Return the [x, y] coordinate for the center point of the cell that contains the specified text.  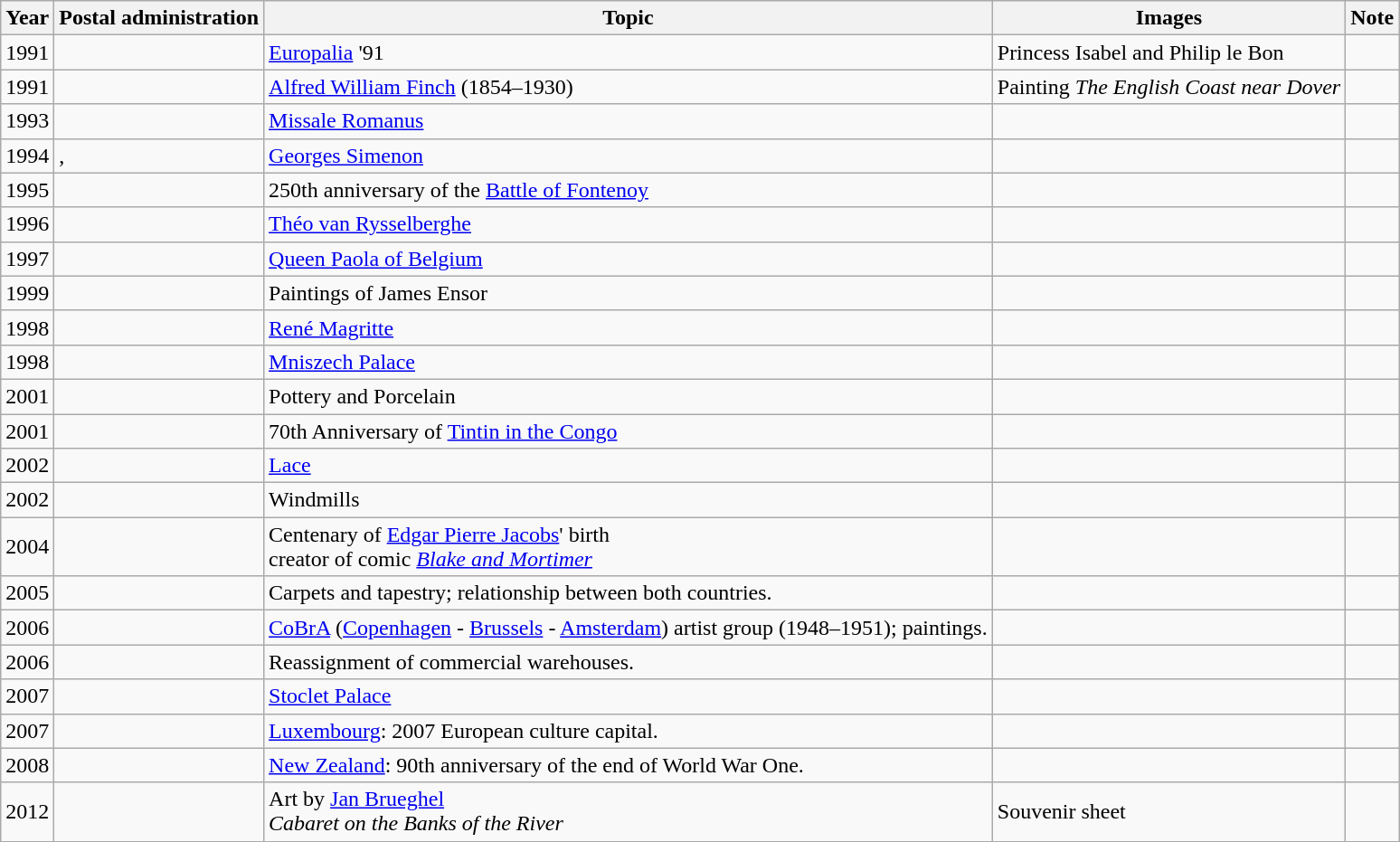
Missale Romanus [629, 121]
Lace [629, 466]
Souvenir sheet [1168, 812]
70th Anniversary of Tintin in the Congo [629, 431]
Queen Paola of Belgium [629, 259]
, [159, 156]
1995 [27, 190]
2012 [27, 812]
1999 [27, 293]
2008 [27, 765]
Mniszech Palace [629, 362]
Painting The English Coast near Dover [1168, 87]
Paintings of James Ensor [629, 293]
2004 [27, 546]
New Zealand: 90th anniversary of the end of World War One. [629, 765]
René Magritte [629, 327]
Topic [629, 18]
Images [1168, 18]
1994 [27, 156]
Carpets and tapestry; relationship between both countries. [629, 593]
Georges Simenon [629, 156]
Pottery and Porcelain [629, 396]
Théo van Rysselberghe [629, 224]
1996 [27, 224]
250th anniversary of the Battle of Fontenoy [629, 190]
Luxembourg: 2007 European culture capital. [629, 731]
Alfred William Finch (1854–1930) [629, 87]
Reassignment of commercial warehouses. [629, 662]
Windmills [629, 500]
Year [27, 18]
2005 [27, 593]
Centenary of Edgar Pierre Jacobs' birthcreator of comic Blake and Mortimer [629, 546]
Princess Isabel and Philip le Bon [1168, 52]
1993 [27, 121]
Note [1373, 18]
CoBrA (Copenhagen - Brussels - Amsterdam) artist group (1948–1951); paintings. [629, 628]
1997 [27, 259]
Art by Jan BrueghelCabaret on the Banks of the River [629, 812]
Stoclet Palace [629, 696]
Europalia '91 [629, 52]
Postal administration [159, 18]
